Provide the [x, y] coordinate of the cell's center where the given text is located.  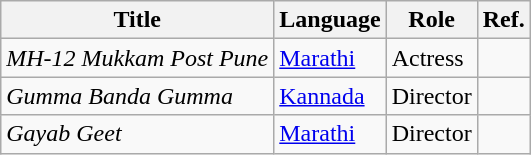
Ref. [504, 20]
Gumma Banda Gumma [138, 96]
Language [330, 20]
Kannada [330, 96]
Actress [432, 58]
Gayab Geet [138, 134]
Role [432, 20]
MH-12 Mukkam Post Pune [138, 58]
Title [138, 20]
